Find where the given text appears and provide that cell's center as [X, Y] coordinate. 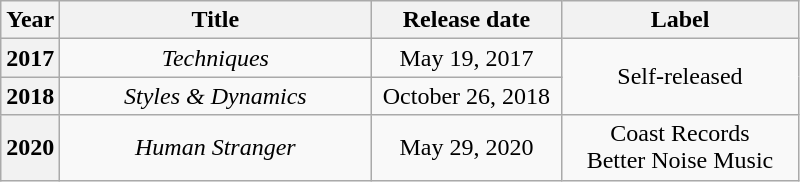
Self-released [680, 77]
Styles & Dynamics [216, 96]
Human Stranger [216, 148]
2020 [30, 148]
May 29, 2020 [466, 148]
October 26, 2018 [466, 96]
Release date [466, 20]
Title [216, 20]
Label [680, 20]
2017 [30, 58]
Techniques [216, 58]
Coast RecordsBetter Noise Music [680, 148]
Year [30, 20]
May 19, 2017 [466, 58]
2018 [30, 96]
